Pinpoint the cell where the given text exists, returning its (x, y) midpoint coordinate. 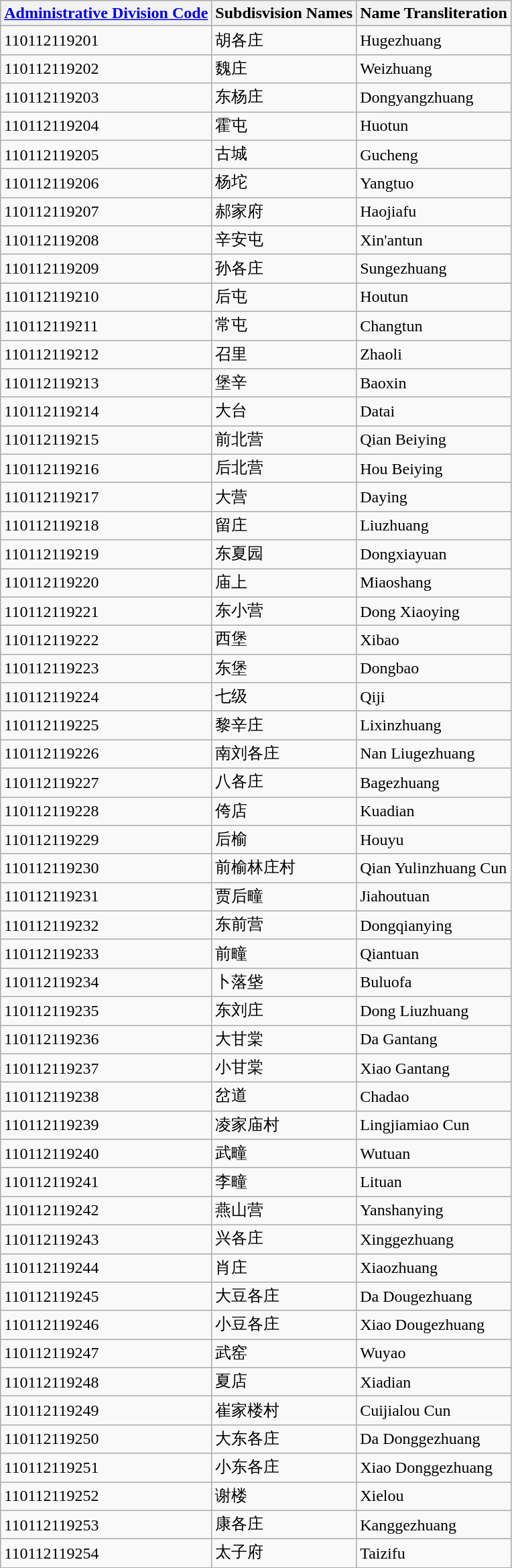
大台 (284, 412)
Sungezhuang (434, 268)
燕山营 (284, 1211)
110112119223 (106, 668)
大营 (284, 498)
110112119236 (106, 1040)
110112119210 (106, 298)
杨坨 (284, 184)
110112119243 (106, 1239)
Yangtuo (434, 184)
Xiaozhuang (434, 1268)
Lingjiamiao Cun (434, 1125)
110112119226 (106, 754)
110112119220 (106, 583)
小甘棠 (284, 1068)
Dongqianying (434, 926)
前榆林庄村 (284, 868)
110112119209 (106, 268)
110112119238 (106, 1097)
凌家庙村 (284, 1125)
110112119201 (106, 40)
110112119215 (106, 440)
110112119250 (106, 1439)
Dongyangzhuang (434, 98)
召里 (284, 354)
110112119239 (106, 1125)
Subdisvision Names (284, 13)
东小营 (284, 612)
小豆各庄 (284, 1325)
110112119254 (106, 1553)
孙各庄 (284, 268)
110112119208 (106, 240)
Da Donggezhuang (434, 1439)
Qian Beiying (434, 440)
夏店 (284, 1382)
后榆 (284, 840)
谢楼 (284, 1497)
110112119251 (106, 1467)
Xin'antun (434, 240)
肖庄 (284, 1268)
110112119217 (106, 498)
Houyu (434, 840)
110112119212 (106, 354)
兴各庄 (284, 1239)
110112119232 (106, 926)
Xibao (434, 640)
110112119202 (106, 68)
110112119225 (106, 726)
110112119221 (106, 612)
留庄 (284, 526)
110112119244 (106, 1268)
太子府 (284, 1553)
胡各庄 (284, 40)
Qian Yulinzhuang Cun (434, 868)
Da Dougezhuang (434, 1297)
110112119229 (106, 840)
Nan Liugezhuang (434, 754)
Yanshanying (434, 1211)
Xinggezhuang (434, 1239)
Kuadian (434, 811)
卜落垡 (284, 982)
后屯 (284, 298)
Gucheng (434, 154)
110112119237 (106, 1068)
Qiantuan (434, 954)
110112119203 (106, 98)
前疃 (284, 954)
Taizifu (434, 1553)
Jiahoutuan (434, 897)
后北营 (284, 468)
110112119248 (106, 1382)
七级 (284, 697)
西堡 (284, 640)
小东各庄 (284, 1467)
Wuyao (434, 1353)
霍屯 (284, 126)
Qiji (434, 697)
110112119242 (106, 1211)
魏庄 (284, 68)
Changtun (434, 326)
大东各庄 (284, 1439)
古城 (284, 154)
110112119211 (106, 326)
110112119205 (106, 154)
李疃 (284, 1182)
大甘棠 (284, 1040)
Bagezhuang (434, 782)
Administrative Division Code (106, 13)
Buluofa (434, 982)
110112119234 (106, 982)
东刘庄 (284, 1011)
Da Gantang (434, 1040)
110112119249 (106, 1411)
Datai (434, 412)
Dong Liuzhuang (434, 1011)
Dongbao (434, 668)
常屯 (284, 326)
110112119235 (106, 1011)
110112119206 (106, 184)
110112119245 (106, 1297)
东前营 (284, 926)
110112119231 (106, 897)
岔道 (284, 1097)
110112119230 (106, 868)
南刘各庄 (284, 754)
Xiao Gantang (434, 1068)
堡辛 (284, 384)
康各庄 (284, 1525)
110112119216 (106, 468)
110112119228 (106, 811)
Zhaoli (434, 354)
Dongxiayuan (434, 554)
Baoxin (434, 384)
110112119219 (106, 554)
110112119222 (106, 640)
庙上 (284, 583)
110112119213 (106, 384)
110112119233 (106, 954)
110112119218 (106, 526)
110112119224 (106, 697)
崔家楼村 (284, 1411)
Wutuan (434, 1154)
大豆各庄 (284, 1297)
Weizhuang (434, 68)
110112119241 (106, 1182)
Chadao (434, 1097)
Xiao Dougezhuang (434, 1325)
110112119253 (106, 1525)
Liuzhuang (434, 526)
Kanggezhuang (434, 1525)
Hugezhuang (434, 40)
武疃 (284, 1154)
Hou Beiying (434, 468)
110112119204 (106, 126)
八各庄 (284, 782)
Lituan (434, 1182)
Lixinzhuang (434, 726)
东杨庄 (284, 98)
110112119252 (106, 1497)
Daying (434, 498)
Houtun (434, 298)
Xiadian (434, 1382)
Miaoshang (434, 583)
110112119227 (106, 782)
110112119207 (106, 212)
Huotun (434, 126)
110112119214 (106, 412)
黎辛庄 (284, 726)
110112119247 (106, 1353)
东堡 (284, 668)
侉店 (284, 811)
110112119240 (106, 1154)
Dong Xiaoying (434, 612)
Xielou (434, 1497)
东夏园 (284, 554)
Cuijialou Cun (434, 1411)
Xiao Donggezhuang (434, 1467)
贾后疃 (284, 897)
辛安屯 (284, 240)
Haojiafu (434, 212)
前北营 (284, 440)
郝家府 (284, 212)
110112119246 (106, 1325)
武窑 (284, 1353)
Name Transliteration (434, 13)
